Detect which cell encompasses the target text, then output its (X, Y) center coordinate. 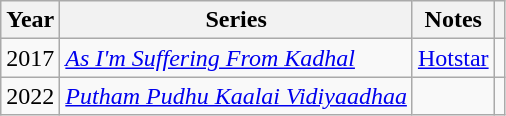
2017 (30, 58)
Hotstar (453, 58)
Year (30, 20)
2022 (30, 96)
As I'm Suffering From Kadhal (236, 58)
Putham Pudhu Kaalai Vidiyaadhaa (236, 96)
Series (236, 20)
Notes (453, 20)
